Find where the given text appears and provide that cell's center as (x, y) coordinate. 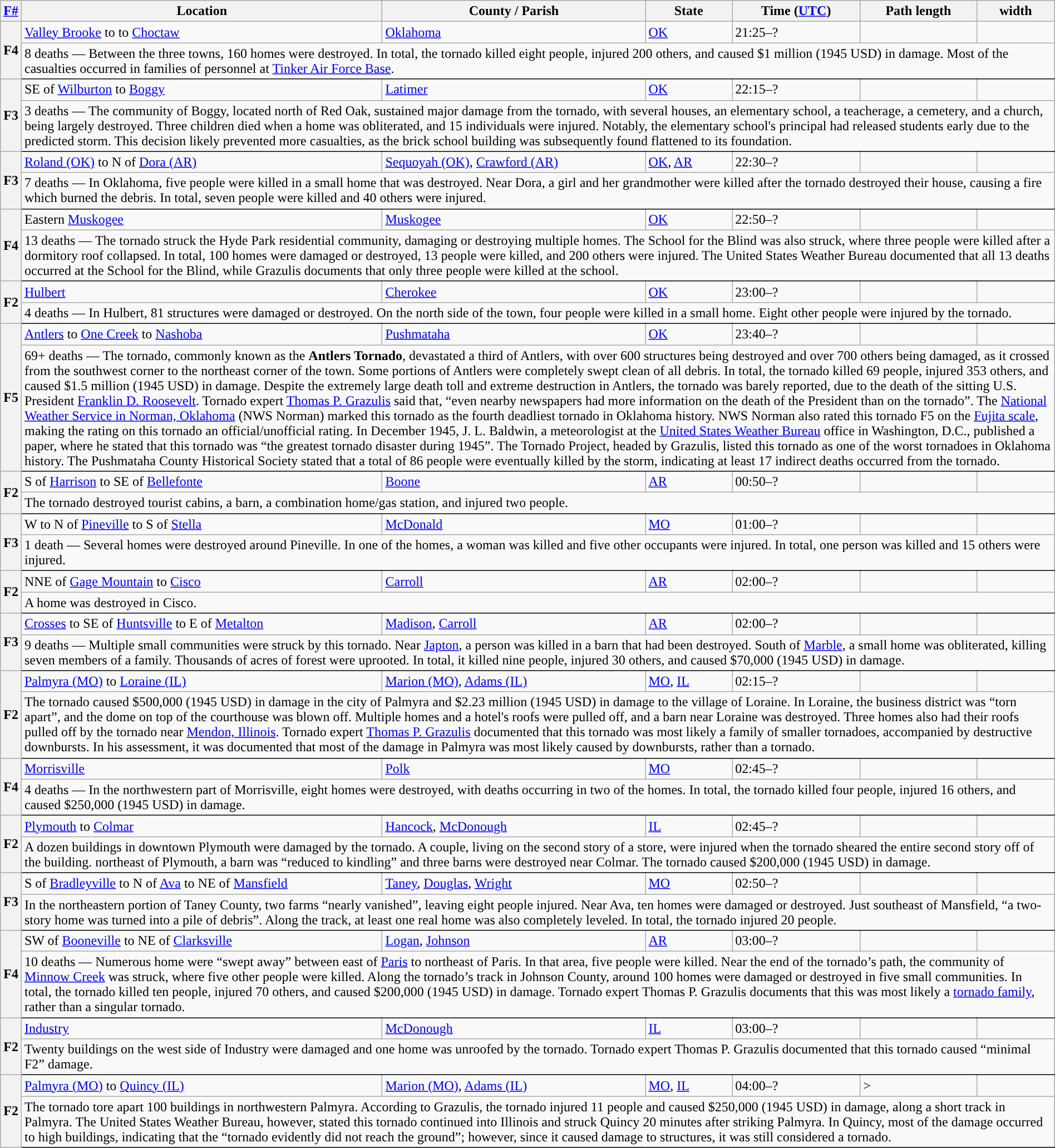
01:00–? (796, 524)
02:50–? (796, 883)
Madison, Carroll (514, 624)
F5 (11, 397)
22:30–? (796, 162)
Muskogee (514, 219)
Time (UTC) (796, 11)
02:15–? (796, 681)
Latimer (514, 90)
McDonough (514, 1028)
Palmyra (MO) to Loraine (IL) (201, 681)
22:50–? (796, 219)
Industry (201, 1028)
State (689, 11)
F# (11, 11)
SW of Booneville to NE of Clarksville (201, 941)
OK, AR (689, 162)
SE of Wilburton to Boggy (201, 90)
McDonald (514, 524)
00:50–? (796, 482)
Logan, Johnson (514, 941)
Location (201, 11)
Antlers to One Creek to Nashoba (201, 334)
Roland (OK) to N of Dora (AR) (201, 162)
Cherokee (514, 292)
Hancock, McDonough (514, 826)
21:25–? (796, 32)
S of Harrison to SE of Bellefonte (201, 482)
NNE of Gage Mountain to Cisco (201, 582)
Valley Brooke to to Choctaw (201, 32)
Pushmataha (514, 334)
Path length (919, 11)
Eastern Muskogee (201, 219)
23:40–? (796, 334)
Polk (514, 768)
Crosses to SE of Huntsville to E of Metalton (201, 624)
Plymouth to Colmar (201, 826)
A home was destroyed in Cisco. (538, 603)
width (1015, 11)
22:15–? (796, 90)
Taney, Douglas, Wright (514, 883)
04:00–? (796, 1086)
W to N of Pineville to S of Stella (201, 524)
Oklahoma (514, 32)
> (919, 1086)
Palmyra (MO) to Quincy (IL) (201, 1086)
The tornado destroyed tourist cabins, a barn, a combination home/gas station, and injured two people. (538, 503)
S of Bradleyville to N of Ava to NE of Mansfield (201, 883)
County / Parish (514, 11)
23:00–? (796, 292)
Carroll (514, 582)
Hulbert (201, 292)
Boone (514, 482)
Sequoyah (OK), Crawford (AR) (514, 162)
Morrisville (201, 768)
